Pinpoint the cell where the given text exists, returning its (x, y) midpoint coordinate. 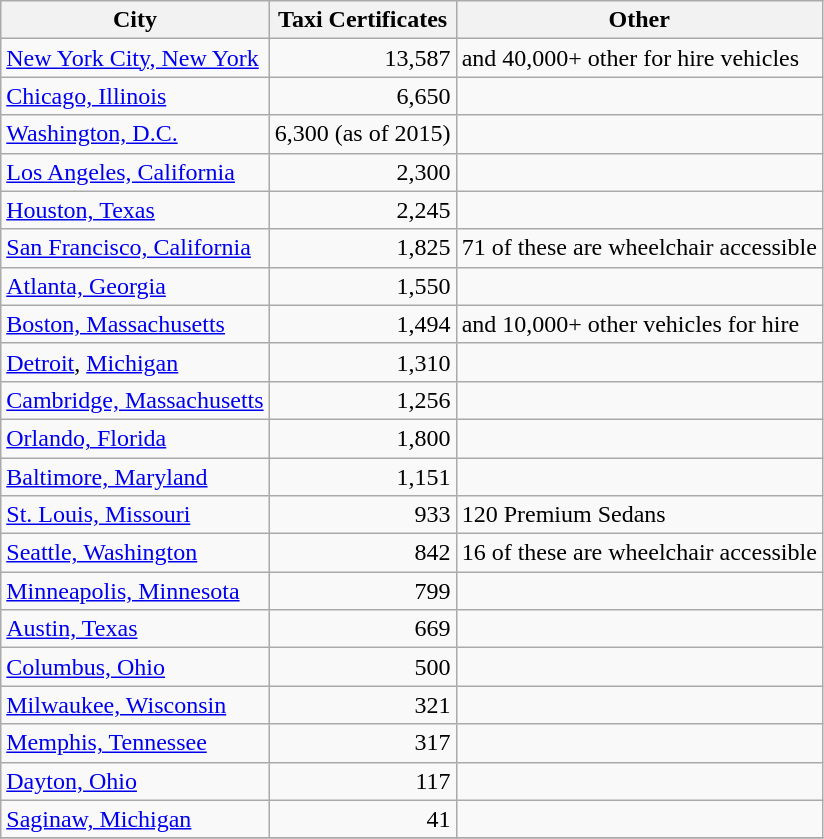
6,650 (362, 96)
842 (362, 553)
500 (362, 667)
71 of these are wheelchair accessible (639, 248)
16 of these are wheelchair accessible (639, 553)
Other (639, 20)
1,151 (362, 477)
New York City, New York (135, 58)
1,256 (362, 400)
Boston, Massachusetts (135, 324)
2,300 (362, 172)
117 (362, 781)
Minneapolis, Minnesota (135, 591)
933 (362, 515)
120 Premium Sedans (639, 515)
1,310 (362, 362)
669 (362, 629)
6,300 (as of 2015) (362, 134)
Houston, Texas (135, 210)
Baltimore, Maryland (135, 477)
317 (362, 743)
Chicago, Illinois (135, 96)
1,550 (362, 286)
Orlando, Florida (135, 438)
and 40,000+ other for hire vehicles (639, 58)
Columbus, Ohio (135, 667)
799 (362, 591)
13,587 (362, 58)
Dayton, Ohio (135, 781)
Los Angeles, California (135, 172)
Taxi Certificates (362, 20)
41 (362, 819)
2,245 (362, 210)
and 10,000+ other vehicles for hire (639, 324)
Austin, Texas (135, 629)
Detroit, Michigan (135, 362)
321 (362, 705)
Milwaukee, Wisconsin (135, 705)
St. Louis, Missouri (135, 515)
San Francisco, California (135, 248)
Atlanta, Georgia (135, 286)
Seattle, Washington (135, 553)
Saginaw, Michigan (135, 819)
1,800 (362, 438)
Cambridge, Massachusetts (135, 400)
Memphis, Tennessee (135, 743)
1,825 (362, 248)
City (135, 20)
Washington, D.C. (135, 134)
1,494 (362, 324)
